Search for the cell housing the specified text and yield its (X, Y) center coordinate. 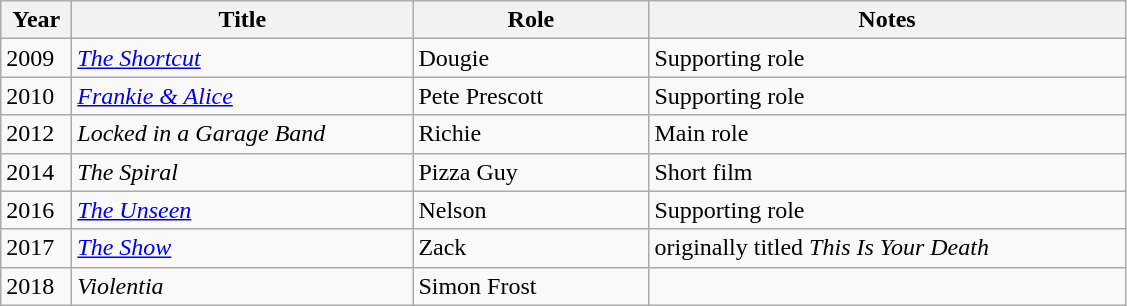
2016 (36, 210)
The Spiral (242, 172)
2009 (36, 58)
Short film (887, 172)
Main role (887, 134)
Violentia (242, 286)
2010 (36, 96)
2018 (36, 286)
Zack (531, 248)
Frankie & Alice (242, 96)
2017 (36, 248)
The Show (242, 248)
Title (242, 20)
Dougie (531, 58)
Pizza Guy (531, 172)
Year (36, 20)
2014 (36, 172)
2012 (36, 134)
Pete Prescott (531, 96)
Nelson (531, 210)
Role (531, 20)
The Unseen (242, 210)
Richie (531, 134)
originally titled This Is Your Death (887, 248)
Locked in a Garage Band (242, 134)
The Shortcut (242, 58)
Notes (887, 20)
Simon Frost (531, 286)
